Detect which cell encompasses the target text, then output its [x, y] center coordinate. 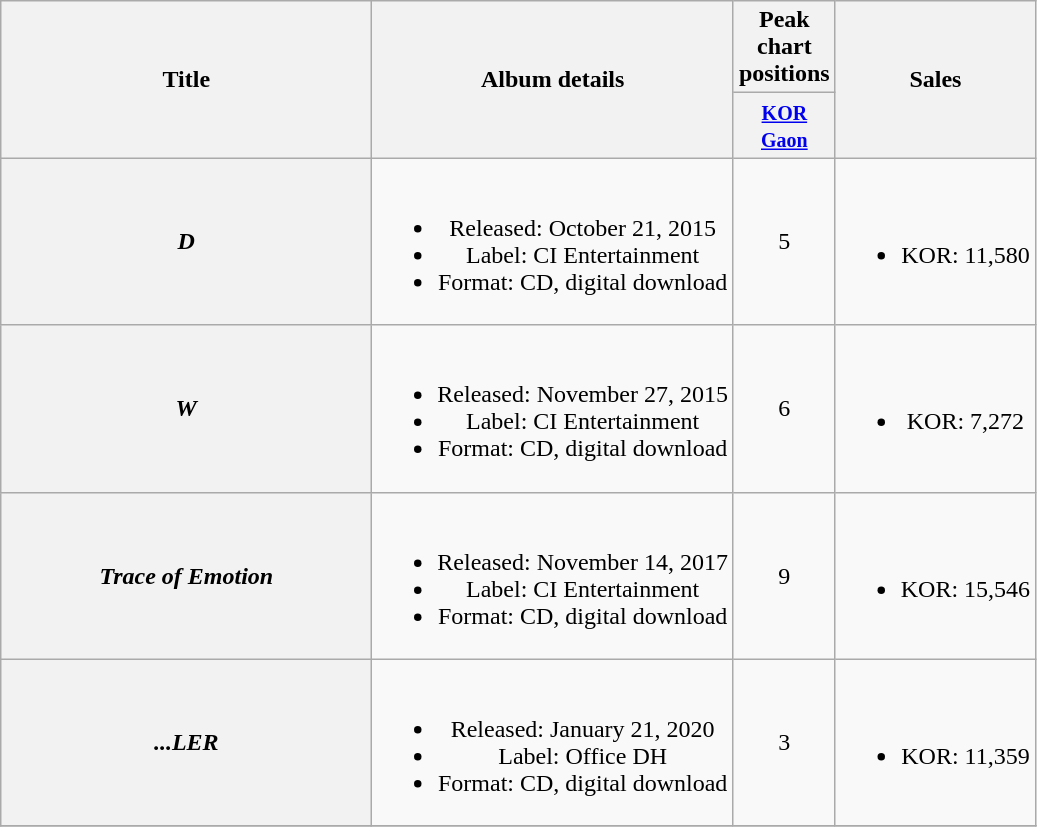
KOR: 15,546 [935, 576]
Released: January 21, 2020Label: Office DHFormat: CD, digital download [553, 742]
Album details [553, 80]
Released: October 21, 2015Label: CI EntertainmentFormat: CD, digital download [553, 242]
KOR: 11,359 [935, 742]
Trace of Emotion [186, 576]
Released: November 27, 2015Label: CI EntertainmentFormat: CD, digital download [553, 408]
Peak chart positions [784, 47]
...LER [186, 742]
KOR: 11,580 [935, 242]
6 [784, 408]
KORGaon [784, 126]
D [186, 242]
Released: November 14, 2017Label: CI EntertainmentFormat: CD, digital download [553, 576]
Title [186, 80]
9 [784, 576]
KOR: 7,272 [935, 408]
Sales [935, 80]
5 [784, 242]
W [186, 408]
3 [784, 742]
